Return (X, Y) of the center of cell containing provided text 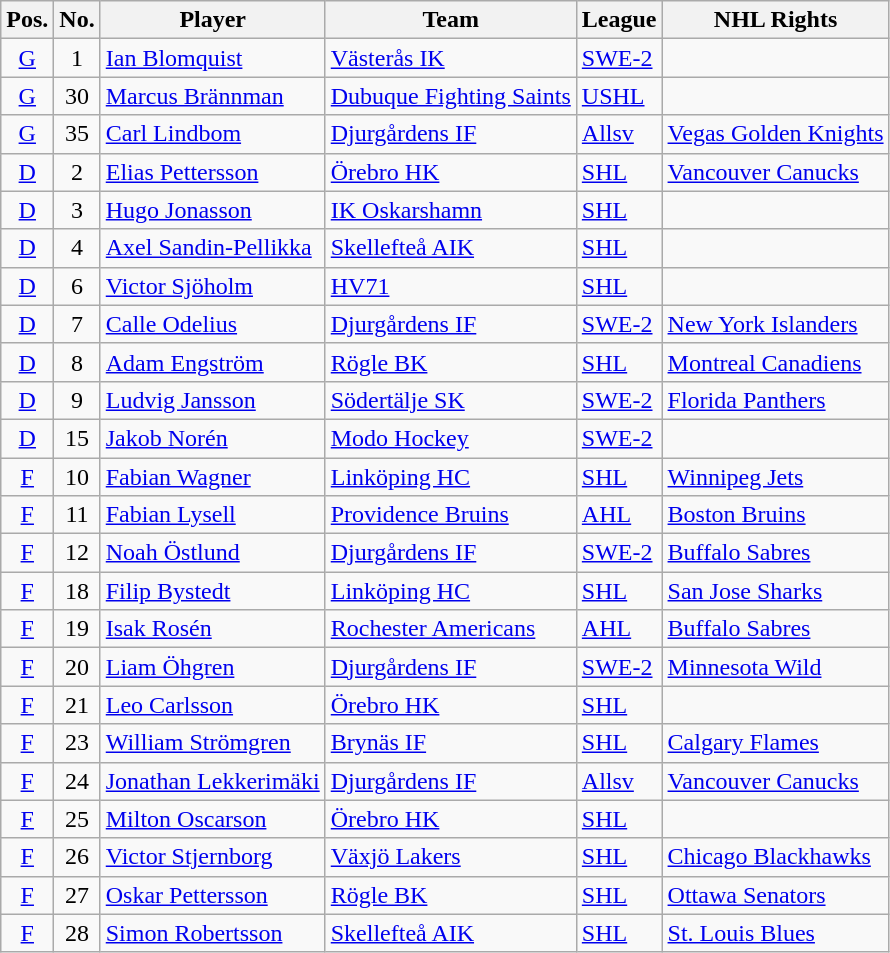
24 (77, 781)
Ludvig Jansson (212, 400)
Leo Carlsson (212, 705)
Isak Rosén (212, 629)
Liam Öhgren (212, 667)
New York Islanders (776, 324)
23 (77, 743)
Calgary Flames (776, 743)
Victor Sjöholm (212, 286)
3 (77, 210)
Adam Engström (212, 362)
San Jose Sharks (776, 591)
Milton Oscarson (212, 819)
Vegas Golden Knights (776, 134)
Ian Blomquist (212, 58)
Ottawa Senators (776, 895)
Minnesota Wild (776, 667)
9 (77, 400)
Axel Sandin-Pellikka (212, 248)
8 (77, 362)
Rochester Americans (450, 629)
15 (77, 438)
Dubuque Fighting Saints (450, 96)
Södertälje SK (450, 400)
League (619, 20)
4 (77, 248)
Calle Odelius (212, 324)
Pos. (28, 20)
NHL Rights (776, 20)
30 (77, 96)
Västerås IK (450, 58)
Florida Panthers (776, 400)
12 (77, 553)
Marcus Brännman (212, 96)
Växjö Lakers (450, 857)
Boston Bruins (776, 515)
27 (77, 895)
2 (77, 172)
Elias Pettersson (212, 172)
Fabian Wagner (212, 477)
Montreal Canadiens (776, 362)
Modo Hockey (450, 438)
No. (77, 20)
Winnipeg Jets (776, 477)
11 (77, 515)
21 (77, 705)
HV71 (450, 286)
Hugo Jonasson (212, 210)
19 (77, 629)
Jakob Norén (212, 438)
25 (77, 819)
IK Oskarshamn (450, 210)
18 (77, 591)
28 (77, 933)
1 (77, 58)
Simon Robertsson (212, 933)
Jonathan Lekkerimäki (212, 781)
Chicago Blackhawks (776, 857)
20 (77, 667)
Victor Stjernborg (212, 857)
Fabian Lysell (212, 515)
35 (77, 134)
7 (77, 324)
6 (77, 286)
St. Louis Blues (776, 933)
Oskar Pettersson (212, 895)
26 (77, 857)
Team (450, 20)
Carl Lindbom (212, 134)
USHL (619, 96)
Filip Bystedt (212, 591)
Player (212, 20)
Providence Bruins (450, 515)
10 (77, 477)
William Strömgren (212, 743)
Brynäs IF (450, 743)
Noah Östlund (212, 553)
